Output the (X, Y) coordinate of the center of the cell containing the given text.  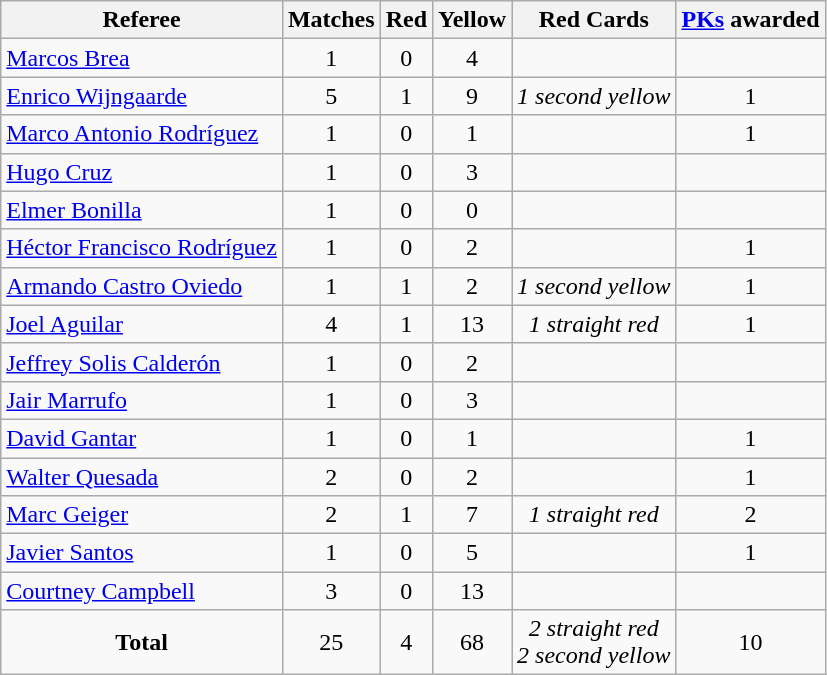
Elmer Bonilla (142, 210)
Héctor Francisco Rodríguez (142, 248)
PKs awarded (750, 20)
Marc Geiger (142, 515)
2 straight red2 second yellow (594, 642)
Matches (331, 20)
Red (406, 20)
Courtney Campbell (142, 591)
Hugo Cruz (142, 172)
Enrico Wijngaarde (142, 96)
Javier Santos (142, 553)
Total (142, 642)
7 (472, 515)
Jeffrey Solis Calderón (142, 362)
25 (331, 642)
9 (472, 96)
Joel Aguilar (142, 324)
David Gantar (142, 438)
Marco Antonio Rodríguez (142, 134)
Marcos Brea (142, 58)
Armando Castro Oviedo (142, 286)
Yellow (472, 20)
Red Cards (594, 20)
Referee (142, 20)
Walter Quesada (142, 477)
68 (472, 642)
Jair Marrufo (142, 400)
10 (750, 642)
